Return (x, y) of the center of cell containing provided text 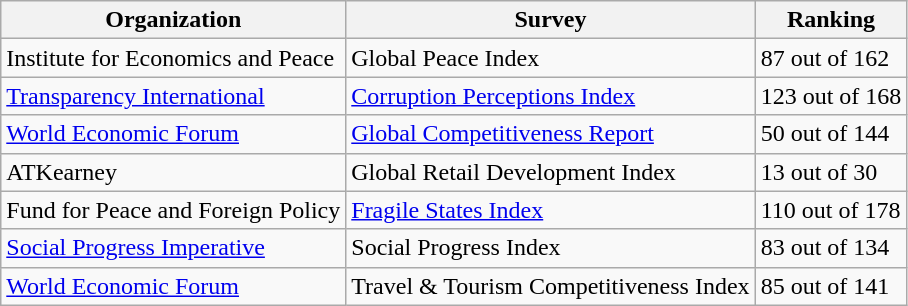
110 out of 178 (831, 210)
83 out of 134 (831, 248)
Global Retail Development Index (550, 172)
Global Peace Index (550, 58)
Organization (174, 20)
Transparency International (174, 96)
Fragile States Index (550, 210)
123 out of 168 (831, 96)
Survey (550, 20)
Social Progress Index (550, 248)
Travel & Tourism Competitiveness Index (550, 286)
50 out of 144 (831, 134)
Ranking (831, 20)
13 out of 30 (831, 172)
Institute for Economics and Peace (174, 58)
Corruption Perceptions Index (550, 96)
Fund for Peace and Foreign Policy (174, 210)
ATKearney (174, 172)
Global Competitiveness Report (550, 134)
87 out of 162 (831, 58)
85 out of 141 (831, 286)
Social Progress Imperative (174, 248)
